From the cell containing the given text, extract its center point as (X, Y) coordinate. 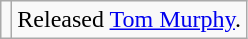
Released Tom Murphy. (130, 20)
